Return (X, Y) of the center of cell containing provided text 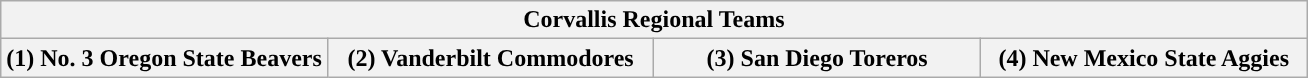
(1) No. 3 Oregon State Beavers (164, 58)
Corvallis Regional Teams (654, 20)
(3) San Diego Toreros (818, 58)
(4) New Mexico State Aggies (1144, 58)
(2) Vanderbilt Commodores (490, 58)
